Return [x, y] of the center of cell containing provided text 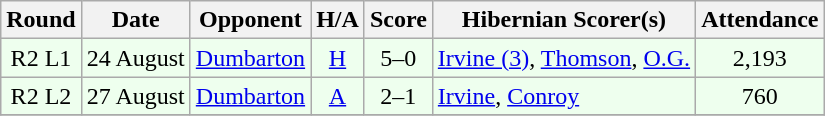
Round [41, 20]
Date [136, 20]
H [338, 58]
2,193 [760, 58]
H/A [338, 20]
27 August [136, 96]
2–1 [398, 96]
Irvine (3), Thomson, O.G. [564, 58]
24 August [136, 58]
Opponent [250, 20]
R2 L2 [41, 96]
R2 L1 [41, 58]
Score [398, 20]
760 [760, 96]
A [338, 96]
Hibernian Scorer(s) [564, 20]
5–0 [398, 58]
Irvine, Conroy [564, 96]
Attendance [760, 20]
